Identify which cell holds the provided text, then report its [x, y] central coordinate. 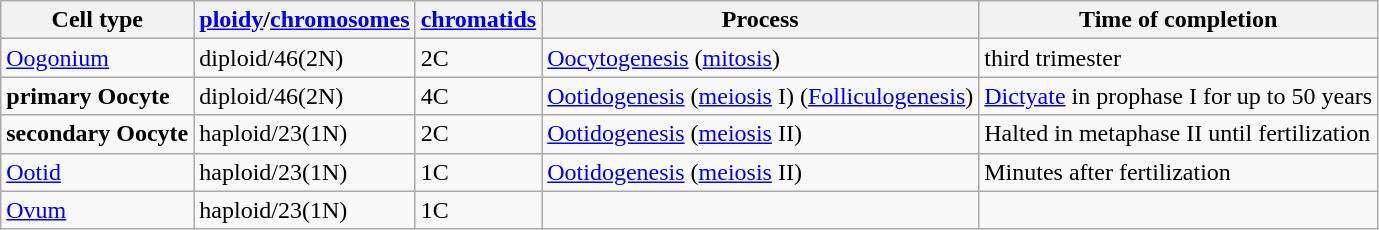
Dictyate in prophase I for up to 50 years [1178, 96]
Time of completion [1178, 20]
secondary Oocyte [98, 134]
Process [760, 20]
Halted in metaphase II until fertilization [1178, 134]
Oocytogenesis (mitosis) [760, 58]
Oogonium [98, 58]
4C [478, 96]
chromatids [478, 20]
Cell type [98, 20]
Ovum [98, 210]
third trimester [1178, 58]
ploidy/chromosomes [304, 20]
Minutes after fertilization [1178, 172]
Ootidogenesis (meiosis I) (Folliculogenesis) [760, 96]
primary Oocyte [98, 96]
Ootid [98, 172]
